Return the (X, Y) coordinate for the center point of the cell that contains the specified text.  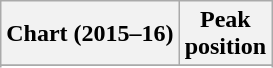
Peakposition (225, 34)
Chart (2015–16) (90, 34)
